Provide the [x, y] coordinate of the cell's center where the given text is located.  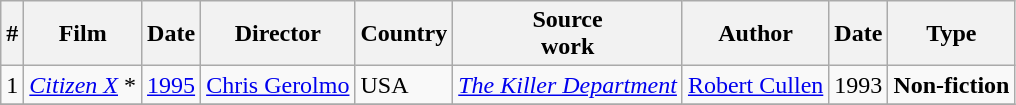
Citizen X * [83, 85]
Country [404, 34]
1993 [858, 85]
Robert Cullen [755, 85]
Film [83, 34]
# [12, 34]
Director [278, 34]
Sourcework [568, 34]
Type [952, 34]
USA [404, 85]
Non-fiction [952, 85]
The Killer Department [568, 85]
1 [12, 85]
Author [755, 34]
Chris Gerolmo [278, 85]
1995 [172, 85]
